Return (x, y) of the center of cell containing provided text 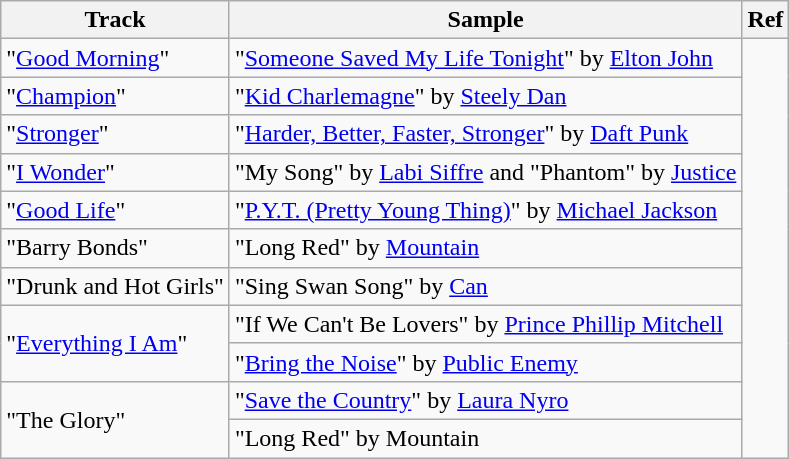
"Drunk and Hot Girls" (116, 286)
"Bring the Noise" by Public Enemy (485, 362)
"My Song" by Labi Siffre and "Phantom" by Justice (485, 172)
Track (116, 20)
"Good Life" (116, 210)
"Harder, Better, Faster, Stronger" by Daft Punk (485, 134)
Sample (485, 20)
"P.Y.T. (Pretty Young Thing)" by Michael Jackson (485, 210)
"Kid Charlemagne" by Steely Dan (485, 96)
"Good Morning" (116, 58)
"Save the Country" by Laura Nyro (485, 400)
"If We Can't Be Lovers" by Prince Phillip Mitchell (485, 324)
"Someone Saved My Life Tonight" by Elton John (485, 58)
"Champion" (116, 96)
"Stronger" (116, 134)
"Everything I Am" (116, 343)
Ref (766, 20)
"Barry Bonds" (116, 248)
"I Wonder" (116, 172)
"Sing Swan Song" by Can (485, 286)
"The Glory" (116, 419)
